Output the (x, y) coordinate of the center of the cell containing the given text.  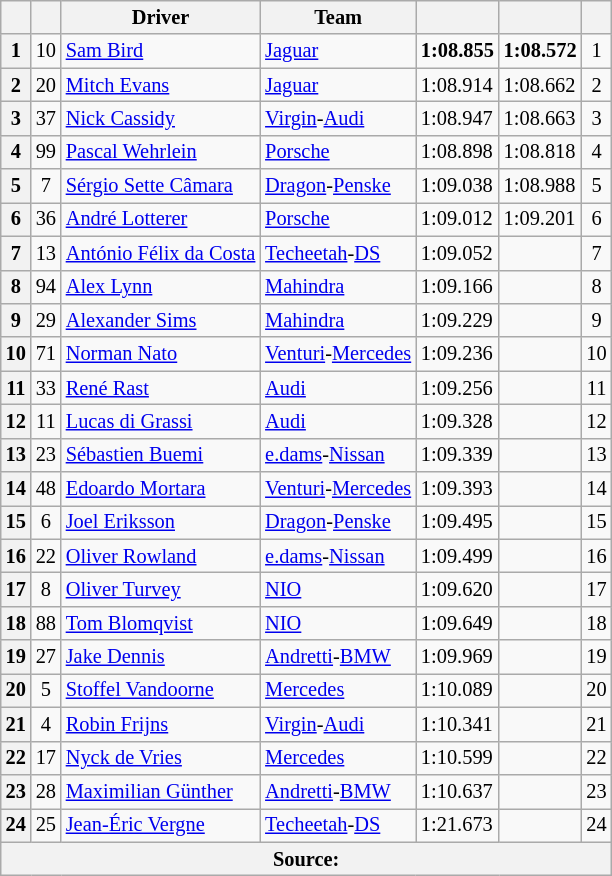
Jake Dennis (160, 657)
Robin Frijns (160, 724)
1:08.898 (458, 152)
António Félix da Costa (160, 253)
94 (46, 287)
1:08.947 (458, 118)
Nyck de Vries (160, 758)
1:09.236 (458, 354)
88 (46, 623)
Sérgio Sette Câmara (160, 186)
37 (46, 118)
Stoffel Vandoorne (160, 690)
1:08.988 (540, 186)
Lucas di Grassi (160, 421)
Tom Blomqvist (160, 623)
Nick Cassidy (160, 118)
1:08.914 (458, 85)
Sébastien Buemi (160, 455)
Driver (160, 17)
Sam Bird (160, 51)
René Rast (160, 388)
1:09.166 (458, 287)
1:10.637 (458, 791)
71 (46, 354)
Oliver Turvey (160, 589)
1:09.495 (458, 522)
Oliver Rowland (160, 556)
25 (46, 825)
1:10.599 (458, 758)
48 (46, 489)
1:08.663 (540, 118)
Norman Nato (160, 354)
Jean-Éric Vergne (160, 825)
1:09.012 (458, 219)
Edoardo Mortara (160, 489)
1:10.341 (458, 724)
Mitch Evans (160, 85)
1:09.256 (458, 388)
Maximilian Günther (160, 791)
1:09.201 (540, 219)
André Lotterer (160, 219)
1:08.662 (540, 85)
1:08.855 (458, 51)
1:08.572 (540, 51)
1:08.818 (540, 152)
1:09.328 (458, 421)
Team (338, 17)
1:09.393 (458, 489)
1:09.499 (458, 556)
1:09.052 (458, 253)
Alex Lynn (160, 287)
1:09.229 (458, 320)
Joel Eriksson (160, 522)
28 (46, 791)
1:09.339 (458, 455)
1:09.649 (458, 623)
Pascal Wehrlein (160, 152)
29 (46, 320)
Alexander Sims (160, 320)
1:10.089 (458, 690)
33 (46, 388)
27 (46, 657)
1:09.038 (458, 186)
1:09.620 (458, 589)
Source: (306, 859)
1:09.969 (458, 657)
36 (46, 219)
1:21.673 (458, 825)
99 (46, 152)
